Provide the (X, Y) coordinate of the cell's center where the given text is located.  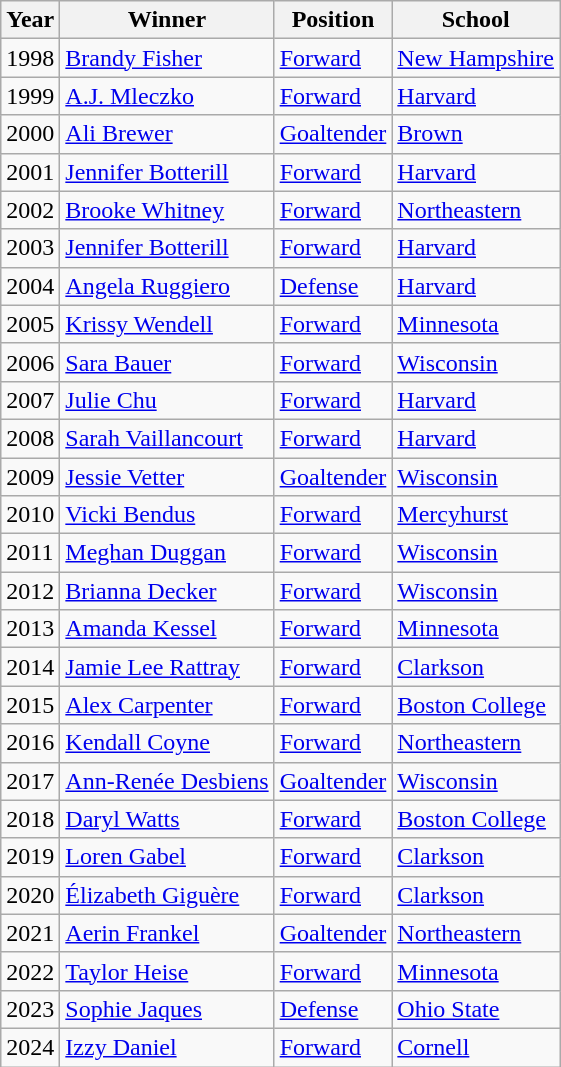
Meghan Duggan (167, 553)
Amanda Kessel (167, 629)
A.J. Mleczko (167, 96)
2004 (30, 286)
2008 (30, 438)
2018 (30, 819)
Brandy Fisher (167, 58)
Jamie Lee Rattray (167, 667)
Taylor Heise (167, 971)
Loren Gabel (167, 857)
2021 (30, 933)
Alex Carpenter (167, 705)
2001 (30, 172)
2013 (30, 629)
2019 (30, 857)
Daryl Watts (167, 819)
Izzy Daniel (167, 1047)
Élizabeth Giguère (167, 895)
Vicki Bendus (167, 515)
Brown (476, 134)
Ohio State (476, 1009)
Cornell (476, 1047)
2011 (30, 553)
Position (333, 20)
Kendall Coyne (167, 743)
2005 (30, 324)
Brooke Whitney (167, 210)
2023 (30, 1009)
2014 (30, 667)
2000 (30, 134)
2009 (30, 477)
2006 (30, 362)
1998 (30, 58)
1999 (30, 96)
2022 (30, 971)
2003 (30, 248)
Sara Bauer (167, 362)
Krissy Wendell (167, 324)
Mercyhurst (476, 515)
Ali Brewer (167, 134)
Jessie Vetter (167, 477)
2007 (30, 400)
Winner (167, 20)
School (476, 20)
2016 (30, 743)
Julie Chu (167, 400)
2012 (30, 591)
Brianna Decker (167, 591)
Sophie Jaques (167, 1009)
2024 (30, 1047)
Sarah Vaillancourt (167, 438)
Year (30, 20)
2002 (30, 210)
2015 (30, 705)
Ann-Renée Desbiens (167, 781)
New Hampshire (476, 58)
Angela Ruggiero (167, 286)
Aerin Frankel (167, 933)
2017 (30, 781)
2010 (30, 515)
2020 (30, 895)
